Locate the cell with the specified text and output its [x, y] center coordinate. 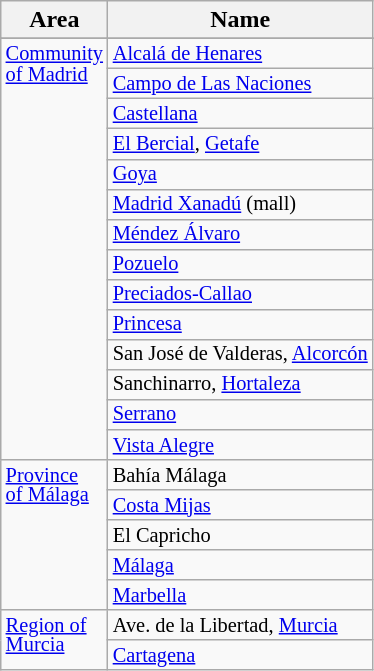
Méndez Álvaro [240, 234]
Cartagena [240, 655]
Ave. de la Libertad, Murcia [240, 625]
Campo de Las Naciones [240, 84]
Marbella [240, 595]
Communityof Madrid [54, 250]
Castellana [240, 114]
Sanchinarro, Hortaleza [240, 384]
San José de Valderas, Alcorcón [240, 354]
Name [240, 20]
Pozuelo [240, 264]
Preciados-Callao [240, 294]
El Capricho [240, 535]
Goya [240, 174]
Madrid Xanadú (mall) [240, 204]
Alcalá de Henares [240, 54]
El Bercial, Getafe [240, 144]
Bahía Málaga [240, 474]
Provinceof Málaga [54, 534]
Serrano [240, 414]
Costa Mijas [240, 505]
Region ofMurcia [54, 640]
Vista Alegre [240, 444]
Málaga [240, 565]
Area [54, 20]
Princesa [240, 324]
